Identify which cell holds the provided text, then report its (X, Y) central coordinate. 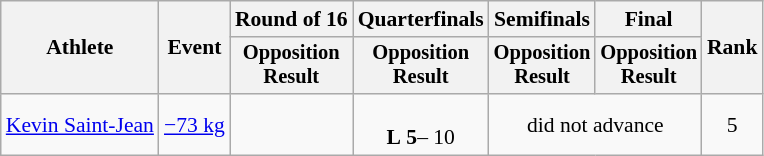
Round of 16 (292, 19)
−73 kg (194, 124)
Rank (732, 48)
L 5– 10 (421, 124)
did not advance (596, 124)
Final (648, 19)
Kevin Saint-Jean (80, 124)
Quarterfinals (421, 19)
Event (194, 48)
Athlete (80, 48)
5 (732, 124)
Semifinals (542, 19)
